Locate the cell with the specified text and output its (x, y) center coordinate. 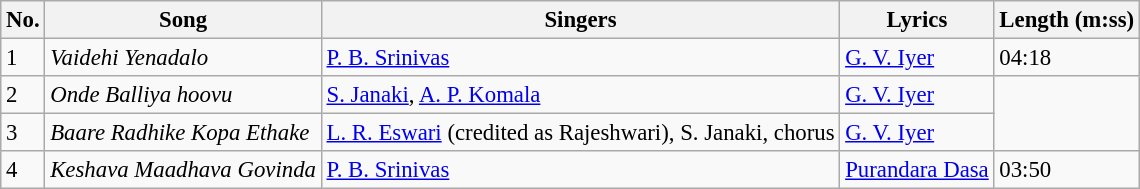
No. (23, 20)
Lyrics (917, 20)
4 (23, 170)
Vaidehi Yenadalo (183, 58)
Singers (580, 20)
Purandara Dasa (917, 170)
L. R. Eswari (credited as Rajeshwari), S. Janaki, chorus (580, 133)
03:50 (1066, 170)
04:18 (1066, 58)
Song (183, 20)
2 (23, 95)
S. Janaki, A. P. Komala (580, 95)
Onde Balliya hoovu (183, 95)
1 (23, 58)
Length (m:ss) (1066, 20)
3 (23, 133)
Keshava Maadhava Govinda (183, 170)
Baare Radhike Kopa Ethake (183, 133)
